Pinpoint the cell where the given text exists, returning its (X, Y) midpoint coordinate. 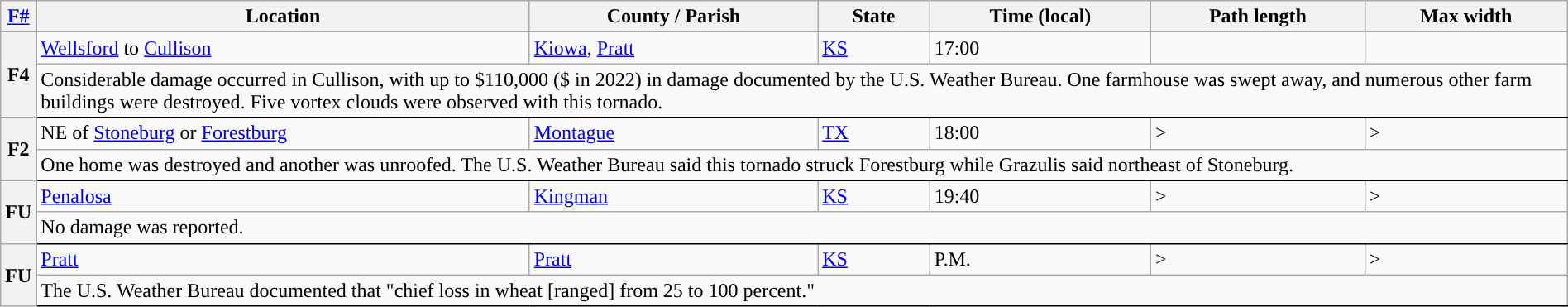
Kingman (673, 196)
17:00 (1040, 48)
No damage was reported. (802, 228)
Location (283, 17)
F4 (18, 74)
19:40 (1040, 196)
The U.S. Weather Bureau documented that "chief loss in wheat [ranged] from 25 to 100 percent." (802, 290)
Wellsford to Cullison (283, 48)
Penalosa (283, 196)
P.M. (1040, 259)
Time (local) (1040, 17)
NE of Stoneburg or Forestburg (283, 133)
F# (18, 17)
Max width (1465, 17)
TX (874, 133)
Montague (673, 133)
Kiowa, Pratt (673, 48)
18:00 (1040, 133)
County / Parish (673, 17)
State (874, 17)
Path length (1259, 17)
F2 (18, 149)
